Extract the [X, Y] coordinate from the center of the cell holding the provided text.  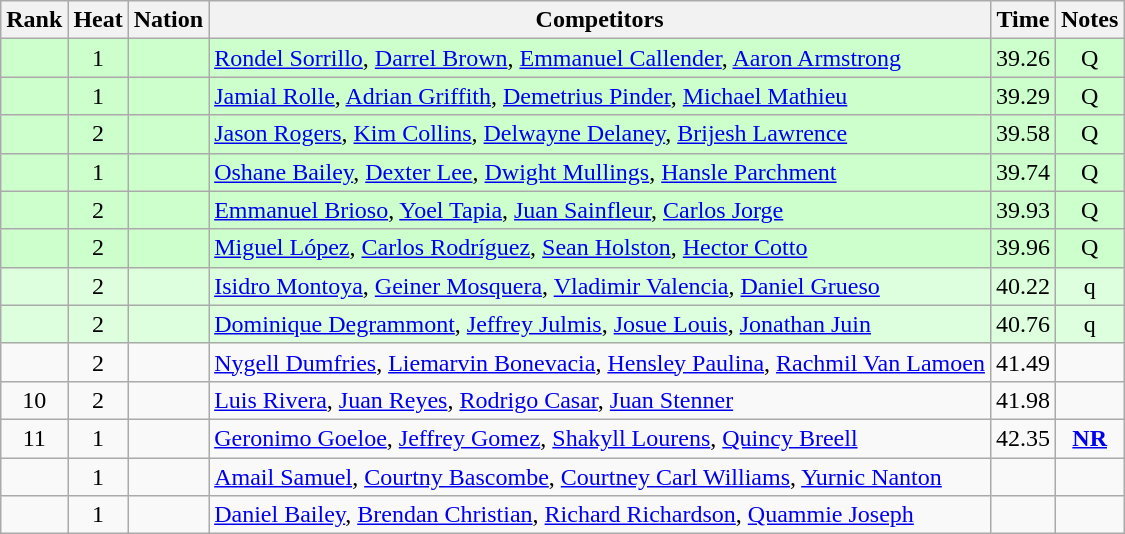
NR [1089, 438]
Oshane Bailey, Dexter Lee, Dwight Mullings, Hansle Parchment [600, 172]
Competitors [600, 20]
Daniel Bailey, Brendan Christian, Richard Richardson, Quammie Joseph [600, 515]
42.35 [1022, 438]
Nygell Dumfries, Liemarvin Bonevacia, Hensley Paulina, Rachmil Van Lamoen [600, 362]
39.93 [1022, 210]
Notes [1089, 20]
39.58 [1022, 134]
Nation [168, 20]
Emmanuel Brioso, Yoel Tapia, Juan Sainfleur, Carlos Jorge [600, 210]
39.74 [1022, 172]
41.49 [1022, 362]
Isidro Montoya, Geiner Mosquera, Vladimir Valencia, Daniel Grueso [600, 286]
40.22 [1022, 286]
10 [34, 400]
39.29 [1022, 96]
Miguel López, Carlos Rodríguez, Sean Holston, Hector Cotto [600, 248]
Geronimo Goeloe, Jeffrey Gomez, Shakyll Lourens, Quincy Breell [600, 438]
39.26 [1022, 58]
11 [34, 438]
Jason Rogers, Kim Collins, Delwayne Delaney, Brijesh Lawrence [600, 134]
Rank [34, 20]
Rondel Sorrillo, Darrel Brown, Emmanuel Callender, Aaron Armstrong [600, 58]
Dominique Degrammont, Jeffrey Julmis, Josue Louis, Jonathan Juin [600, 324]
Jamial Rolle, Adrian Griffith, Demetrius Pinder, Michael Mathieu [600, 96]
Luis Rivera, Juan Reyes, Rodrigo Casar, Juan Stenner [600, 400]
Heat [98, 20]
40.76 [1022, 324]
Amail Samuel, Courtny Bascombe, Courtney Carl Williams, Yurnic Nanton [600, 477]
41.98 [1022, 400]
Time [1022, 20]
39.96 [1022, 248]
